Scan for the cell matching the given text and deliver its (x, y) coordinate at center. 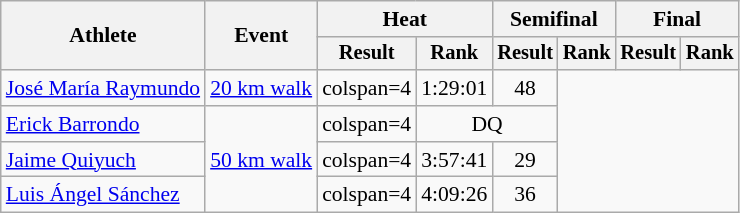
José María Raymundo (103, 88)
Final (676, 19)
Luis Ángel Sánchez (103, 195)
29 (525, 160)
1:29:01 (454, 88)
3:57:41 (454, 160)
20 km walk (261, 88)
Event (261, 36)
Semifinal (554, 19)
48 (525, 88)
4:09:26 (454, 195)
Athlete (103, 36)
36 (525, 195)
Erick Barrondo (103, 124)
DQ (487, 124)
50 km walk (261, 160)
Heat (404, 19)
Jaime Quiyuch (103, 160)
